Return (x, y) of the center of cell containing provided text 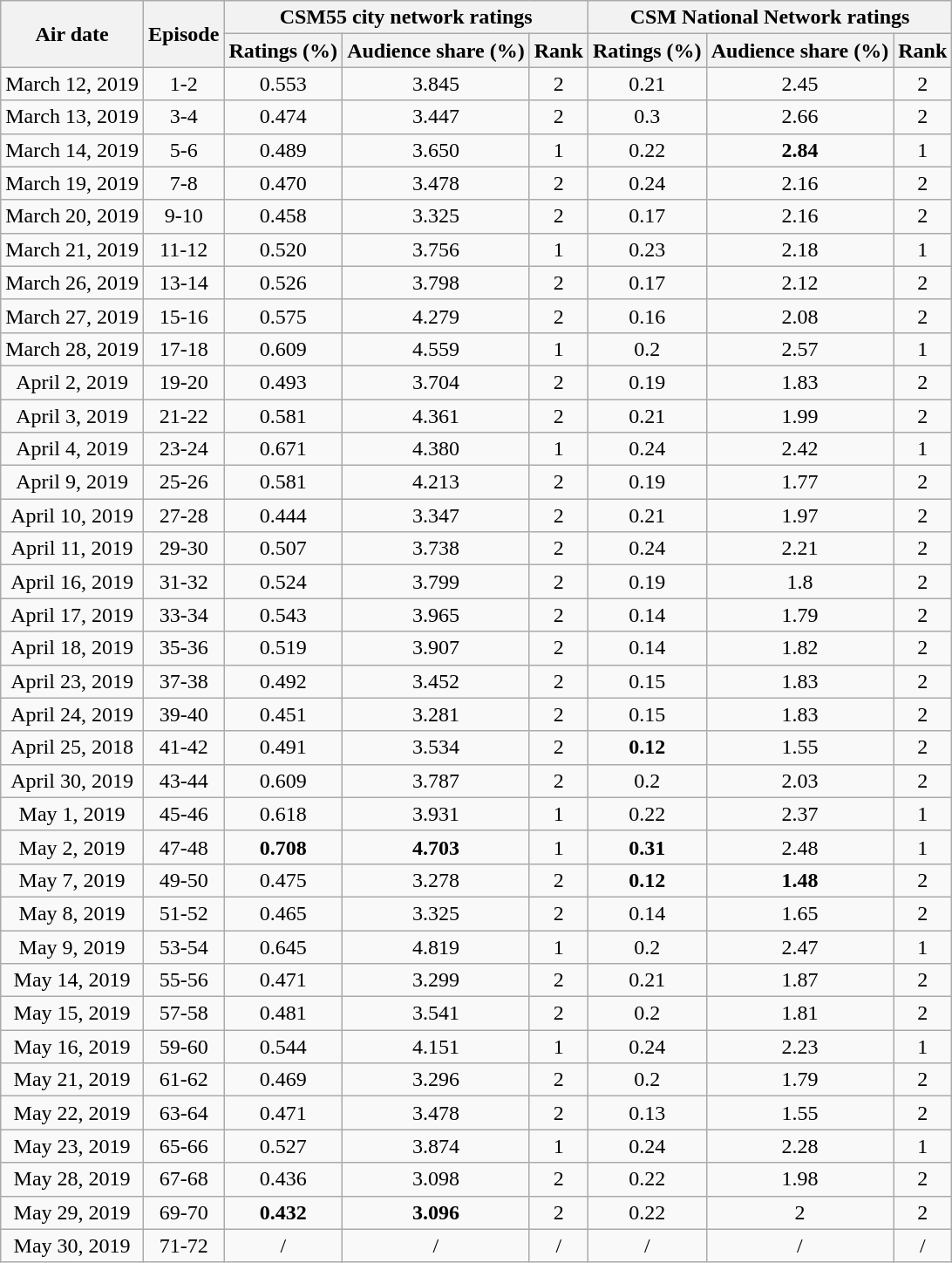
2.12 (800, 283)
0.527 (283, 1146)
2.21 (800, 549)
1.65 (800, 913)
41-42 (183, 748)
0.444 (283, 515)
0.671 (283, 449)
May 8, 2019 (72, 913)
3.296 (436, 1080)
3.798 (436, 283)
0.507 (283, 549)
1.82 (800, 648)
April 30, 2019 (72, 781)
March 20, 2019 (72, 216)
May 22, 2019 (72, 1113)
3.874 (436, 1146)
2.48 (800, 847)
45-46 (183, 814)
2.47 (800, 946)
4.559 (436, 349)
0.451 (283, 714)
3.452 (436, 681)
0.491 (283, 748)
4.819 (436, 946)
13-14 (183, 283)
3.704 (436, 382)
0.708 (283, 847)
March 26, 2019 (72, 283)
CSM55 city network ratings (406, 17)
17-18 (183, 349)
5-6 (183, 150)
3.931 (436, 814)
3.787 (436, 781)
3.845 (436, 84)
Air date (72, 34)
43-44 (183, 781)
0.31 (647, 847)
May 1, 2019 (72, 814)
CSM National Network ratings (769, 17)
0.436 (283, 1179)
1.97 (800, 515)
61-62 (183, 1080)
2.37 (800, 814)
47-48 (183, 847)
19-20 (183, 382)
May 30, 2019 (72, 1246)
0.481 (283, 1014)
3.347 (436, 515)
1.8 (800, 582)
May 28, 2019 (72, 1179)
0.543 (283, 615)
35-36 (183, 648)
3.278 (436, 880)
4.703 (436, 847)
1.87 (800, 980)
9-10 (183, 216)
65-66 (183, 1146)
4.380 (436, 449)
April 25, 2018 (72, 748)
51-52 (183, 913)
39-40 (183, 714)
3.096 (436, 1212)
0.13 (647, 1113)
Episode (183, 34)
0.23 (647, 249)
3.799 (436, 582)
April 9, 2019 (72, 482)
57-58 (183, 1014)
0.465 (283, 913)
3.098 (436, 1179)
0.524 (283, 582)
2.45 (800, 84)
0.3 (647, 117)
11-12 (183, 249)
53-54 (183, 946)
55-56 (183, 980)
67-68 (183, 1179)
3.534 (436, 748)
May 2, 2019 (72, 847)
1-2 (183, 84)
3.650 (436, 150)
3.738 (436, 549)
April 17, 2019 (72, 615)
3.299 (436, 980)
3.756 (436, 249)
0.489 (283, 150)
0.16 (647, 316)
37-38 (183, 681)
3.447 (436, 117)
April 4, 2019 (72, 449)
0.432 (283, 1212)
1.98 (800, 1179)
2.08 (800, 316)
0.469 (283, 1080)
0.493 (283, 382)
25-26 (183, 482)
71-72 (183, 1246)
27-28 (183, 515)
4.361 (436, 416)
23-24 (183, 449)
April 23, 2019 (72, 681)
April 3, 2019 (72, 416)
May 16, 2019 (72, 1047)
April 18, 2019 (72, 648)
March 19, 2019 (72, 183)
May 29, 2019 (72, 1212)
3.965 (436, 615)
March 28, 2019 (72, 349)
0.645 (283, 946)
4.279 (436, 316)
7-8 (183, 183)
3-4 (183, 117)
2.23 (800, 1047)
2.18 (800, 249)
2.84 (800, 150)
3.541 (436, 1014)
0.474 (283, 117)
4.151 (436, 1047)
31-32 (183, 582)
2.57 (800, 349)
May 14, 2019 (72, 980)
0.526 (283, 283)
0.553 (283, 84)
1.48 (800, 880)
May 7, 2019 (72, 880)
May 23, 2019 (72, 1146)
3.281 (436, 714)
59-60 (183, 1047)
May 9, 2019 (72, 946)
1.99 (800, 416)
0.458 (283, 216)
0.618 (283, 814)
March 12, 2019 (72, 84)
April 2, 2019 (72, 382)
0.492 (283, 681)
29-30 (183, 549)
15-16 (183, 316)
May 21, 2019 (72, 1080)
2.66 (800, 117)
April 11, 2019 (72, 549)
2.03 (800, 781)
0.520 (283, 249)
March 21, 2019 (72, 249)
2.42 (800, 449)
March 14, 2019 (72, 150)
0.475 (283, 880)
0.544 (283, 1047)
0.519 (283, 648)
33-34 (183, 615)
April 24, 2019 (72, 714)
April 10, 2019 (72, 515)
March 27, 2019 (72, 316)
0.575 (283, 316)
49-50 (183, 880)
2.28 (800, 1146)
3.907 (436, 648)
May 15, 2019 (72, 1014)
0.470 (283, 183)
April 16, 2019 (72, 582)
4.213 (436, 482)
1.81 (800, 1014)
63-64 (183, 1113)
March 13, 2019 (72, 117)
1.77 (800, 482)
21-22 (183, 416)
69-70 (183, 1212)
